Provide the (x, y) coordinate of the cell's center where the given text is located.  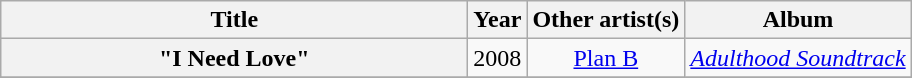
2008 (498, 58)
Other artist(s) (606, 20)
Plan B (606, 58)
Title (234, 20)
Year (498, 20)
Adulthood Soundtrack (798, 58)
"I Need Love" (234, 58)
Album (798, 20)
